Return the (X, Y) coordinate for the center point of the cell that contains the specified text.  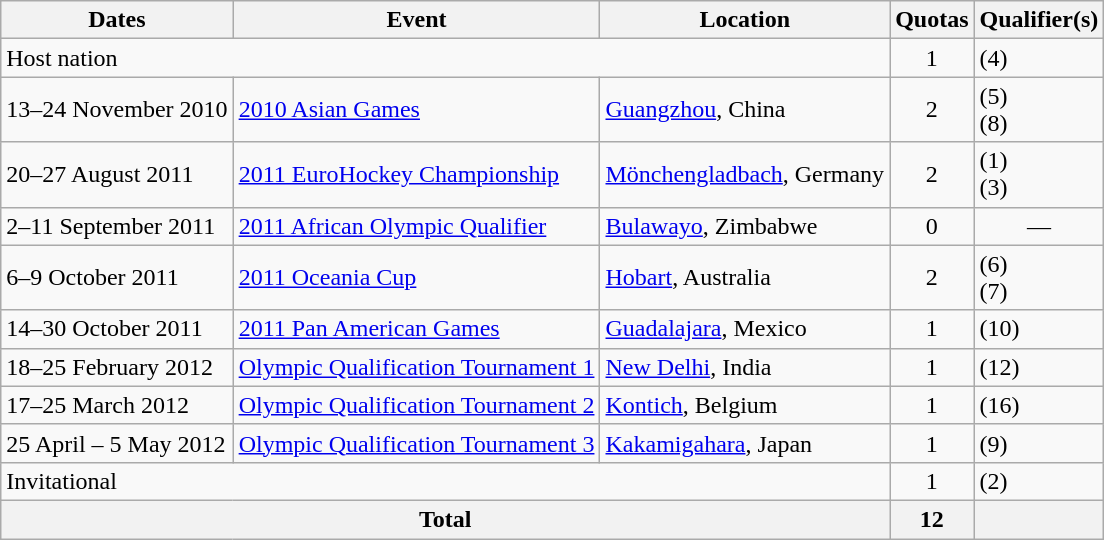
(6) (7) (1039, 278)
(4) (1039, 58)
(1) (3) (1039, 174)
17–25 March 2012 (117, 405)
(9) (1039, 443)
(10) (1039, 329)
2011 Pan American Games (416, 329)
2–11 September 2011 (117, 226)
Quotas (932, 20)
Olympic Qualification Tournament 2 (416, 405)
25 April – 5 May 2012 (117, 443)
0 (932, 226)
Kakamigahara, Japan (745, 443)
Olympic Qualification Tournament 1 (416, 367)
2010 Asian Games (416, 110)
Bulawayo, Zimbabwe (745, 226)
(12) (1039, 367)
Invitational (446, 481)
Total (446, 519)
Dates (117, 20)
Qualifier(s) (1039, 20)
(2) (1039, 481)
6–9 October 2011 (117, 278)
Location (745, 20)
Kontich, Belgium (745, 405)
Guangzhou, China (745, 110)
2011 African Olympic Qualifier (416, 226)
18–25 February 2012 (117, 367)
13–24 November 2010 (117, 110)
(16) (1039, 405)
Olympic Qualification Tournament 3 (416, 443)
14–30 October 2011 (117, 329)
— (1039, 226)
Host nation (446, 58)
12 (932, 519)
Mönchengladbach, Germany (745, 174)
Hobart, Australia (745, 278)
2011 EuroHockey Championship (416, 174)
(5) (8) (1039, 110)
2011 Oceania Cup (416, 278)
Event (416, 20)
Guadalajara, Mexico (745, 329)
20–27 August 2011 (117, 174)
New Delhi, India (745, 367)
